Return the [X, Y] coordinate for the center point of the cell that contains the specified text.  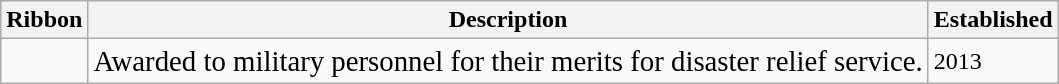
Established [993, 20]
Description [508, 20]
Ribbon [44, 20]
Awarded to military personnel for their merits for disaster relief service. [508, 61]
2013 [993, 61]
